Pinpoint the cell where the given text exists, returning its [x, y] midpoint coordinate. 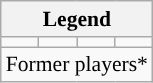
Legend [77, 19]
Former players* [77, 65]
